Search for the cell housing the specified text and yield its [x, y] center coordinate. 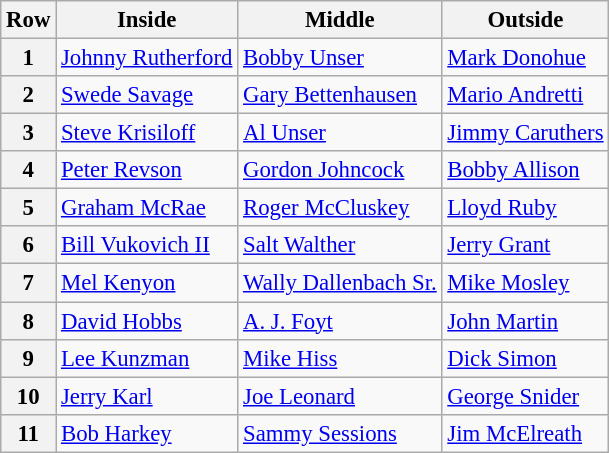
9 [28, 358]
Sammy Sessions [340, 433]
Salt Walther [340, 245]
John Martin [526, 321]
Bob Harkey [147, 433]
10 [28, 396]
Middle [340, 20]
Jimmy Caruthers [526, 133]
Mark Donohue [526, 58]
Gordon Johncock [340, 170]
Steve Krisiloff [147, 133]
George Snider [526, 396]
Mike Hiss [340, 358]
Bobby Unser [340, 58]
Mario Andretti [526, 95]
Joe Leonard [340, 396]
8 [28, 321]
7 [28, 283]
1 [28, 58]
Wally Dallenbach Sr. [340, 283]
Graham McRae [147, 208]
Row [28, 20]
6 [28, 245]
Lloyd Ruby [526, 208]
Gary Bettenhausen [340, 95]
Bill Vukovich II [147, 245]
Dick Simon [526, 358]
4 [28, 170]
Jim McElreath [526, 433]
Roger McCluskey [340, 208]
Johnny Rutherford [147, 58]
A. J. Foyt [340, 321]
Jerry Grant [526, 245]
Mike Mosley [526, 283]
11 [28, 433]
David Hobbs [147, 321]
Swede Savage [147, 95]
Lee Kunzman [147, 358]
Inside [147, 20]
Outside [526, 20]
2 [28, 95]
Bobby Allison [526, 170]
5 [28, 208]
Peter Revson [147, 170]
3 [28, 133]
Mel Kenyon [147, 283]
Al Unser [340, 133]
Jerry Karl [147, 396]
